Output the [X, Y] coordinate of the center of the cell containing the given text.  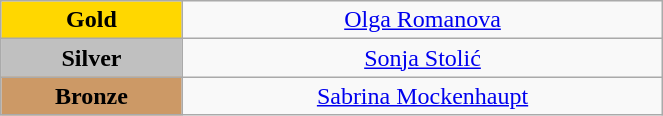
Bronze [92, 96]
Sonja Stolić [422, 58]
Silver [92, 58]
Sabrina Mockenhaupt [422, 96]
Olga Romanova [422, 20]
Gold [92, 20]
